Identify which cell holds the provided text, then report its [x, y] central coordinate. 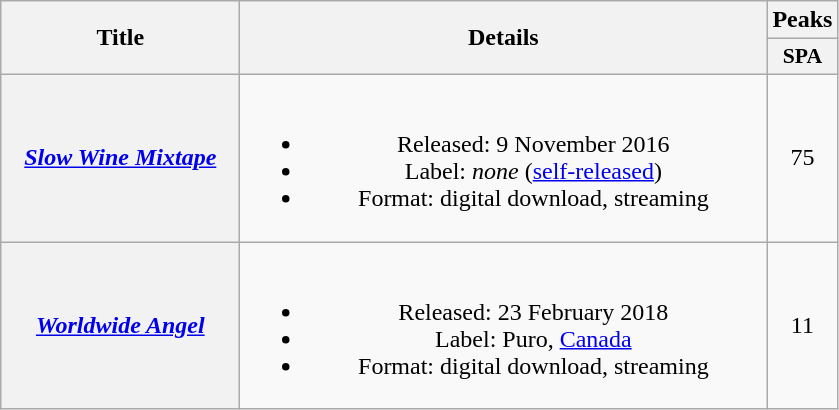
Peaks [802, 20]
11 [802, 326]
Released: 23 February 2018Label: Puro, CanadaFormat: digital download, streaming [504, 326]
Released: 9 November 2016Label: none (self-released)Format: digital download, streaming [504, 158]
Title [120, 38]
75 [802, 158]
Worldwide Angel [120, 326]
Slow Wine Mixtape [120, 158]
SPA [802, 57]
Details [504, 38]
